Pinpoint the cell where the given text exists, returning its (x, y) midpoint coordinate. 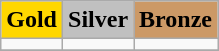
Silver (98, 20)
Gold (32, 20)
Bronze (176, 20)
